Determine the [x, y] coordinate at the center of the cell enclosing the given text.  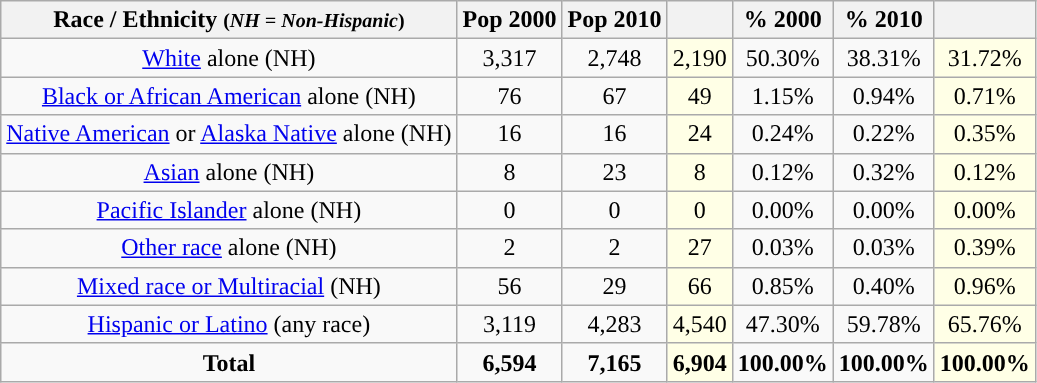
27 [700, 248]
0.71% [984, 96]
4,283 [614, 324]
0.24% [782, 134]
6,904 [700, 362]
% 2000 [782, 20]
1.15% [782, 96]
3,119 [510, 324]
Native American or Alaska Native alone (NH) [229, 134]
Mixed race or Multiracial (NH) [229, 286]
0.40% [884, 286]
7,165 [614, 362]
Black or African American alone (NH) [229, 96]
65.76% [984, 324]
% 2010 [884, 20]
White alone (NH) [229, 58]
24 [700, 134]
0.85% [782, 286]
Pop 2010 [614, 20]
4,540 [700, 324]
Pacific Islander alone (NH) [229, 210]
2,748 [614, 58]
6,594 [510, 362]
0.32% [884, 172]
31.72% [984, 58]
Asian alone (NH) [229, 172]
76 [510, 96]
50.30% [782, 58]
29 [614, 286]
Other race alone (NH) [229, 248]
0.22% [884, 134]
66 [700, 286]
49 [700, 96]
Pop 2000 [510, 20]
38.31% [884, 58]
0.96% [984, 286]
Hispanic or Latino (any race) [229, 324]
59.78% [884, 324]
Total [229, 362]
0.94% [884, 96]
67 [614, 96]
23 [614, 172]
3,317 [510, 58]
56 [510, 286]
0.39% [984, 248]
Race / Ethnicity (NH = Non-Hispanic) [229, 20]
47.30% [782, 324]
0.35% [984, 134]
2,190 [700, 58]
